Return the [x, y] coordinate for the center point of the cell that contains the specified text.  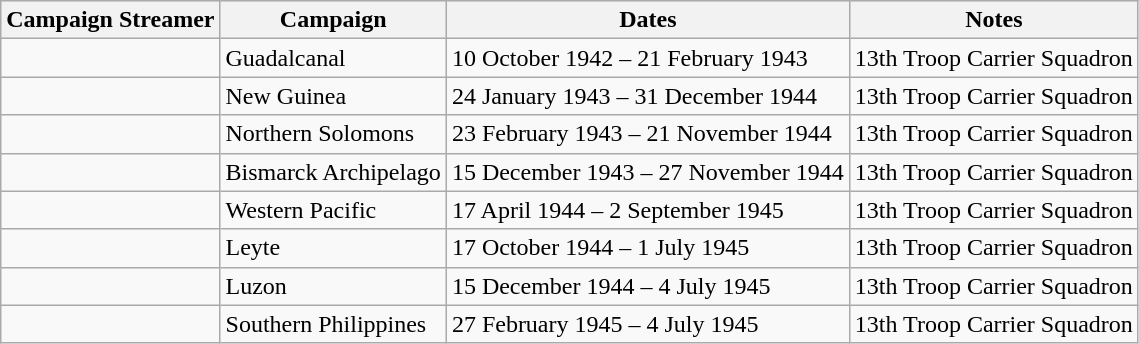
15 December 1944 – 4 July 1945 [648, 286]
Dates [648, 20]
17 October 1944 – 1 July 1945 [648, 248]
Campaign [333, 20]
Northern Solomons [333, 134]
New Guinea [333, 96]
Southern Philippines [333, 324]
10 October 1942 – 21 February 1943 [648, 58]
27 February 1945 – 4 July 1945 [648, 324]
23 February 1943 – 21 November 1944 [648, 134]
Leyte [333, 248]
17 April 1944 – 2 September 1945 [648, 210]
Luzon [333, 286]
Western Pacific [333, 210]
Notes [994, 20]
24 January 1943 – 31 December 1944 [648, 96]
Campaign Streamer [110, 20]
Guadalcanal [333, 58]
15 December 1943 – 27 November 1944 [648, 172]
Bismarck Archipelago [333, 172]
